Detect which cell encompasses the target text, then output its (X, Y) center coordinate. 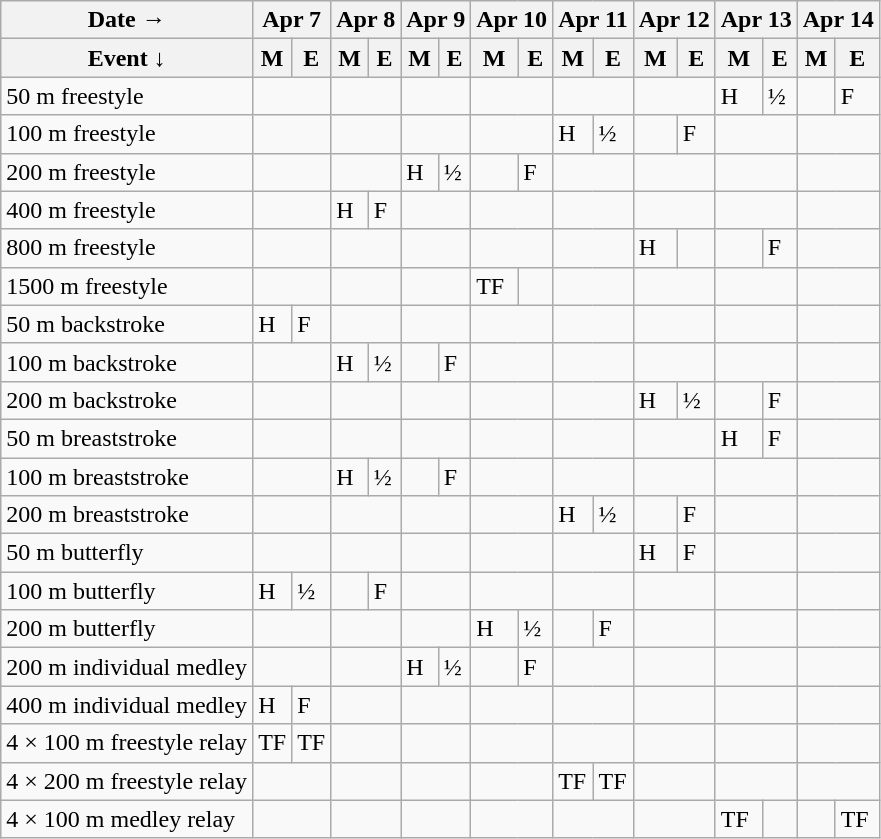
200 m butterfly (127, 629)
50 m backstroke (127, 324)
800 m freestyle (127, 248)
4 × 100 m medley relay (127, 819)
Apr 14 (838, 20)
100 m freestyle (127, 134)
Apr 8 (366, 20)
100 m backstroke (127, 362)
200 m backstroke (127, 400)
100 m breaststroke (127, 477)
200 m individual medley (127, 667)
Apr 12 (674, 20)
50 m breaststroke (127, 438)
Apr 11 (594, 20)
400 m individual medley (127, 705)
200 m breaststroke (127, 515)
Date → (127, 20)
100 m butterfly (127, 591)
4 × 100 m freestyle relay (127, 743)
Apr 7 (292, 20)
1500 m freestyle (127, 286)
200 m freestyle (127, 172)
Apr 10 (512, 20)
400 m freestyle (127, 210)
Apr 13 (756, 20)
50 m freestyle (127, 96)
50 m butterfly (127, 553)
Event ↓ (127, 58)
Apr 9 (436, 20)
4 × 200 m freestyle relay (127, 781)
